Provide the (x, y) coordinate of the cell's center where the given text is located.  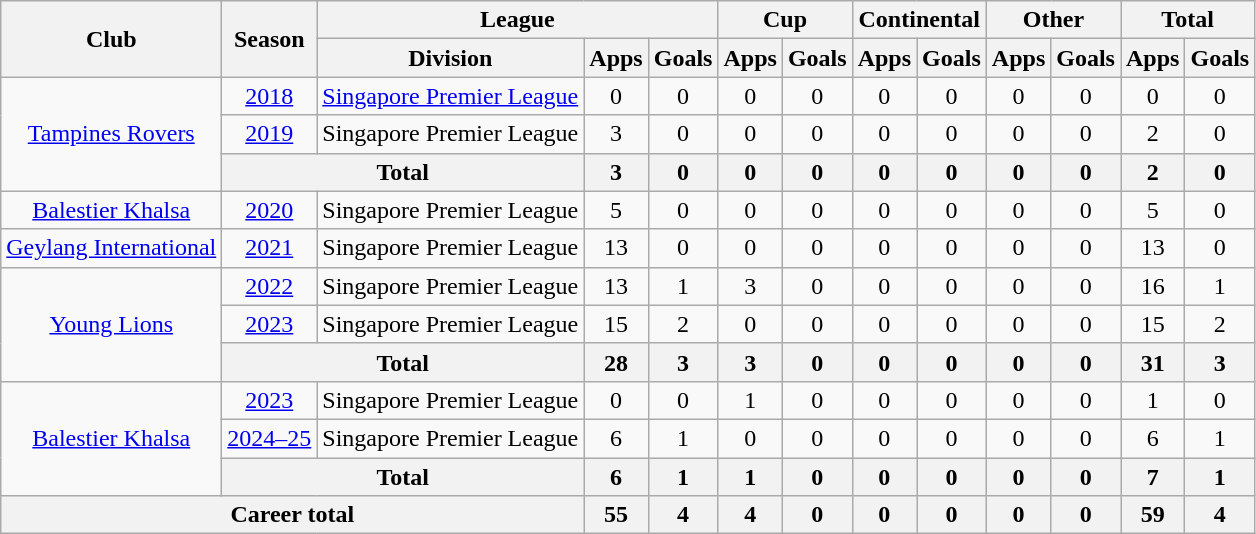
2018 (270, 96)
2024–25 (270, 438)
Other (1053, 20)
League (518, 20)
2021 (270, 248)
Young Lions (112, 324)
Club (112, 39)
55 (616, 515)
2020 (270, 210)
31 (1152, 362)
Cup (785, 20)
Season (270, 39)
28 (616, 362)
7 (1152, 477)
Division (450, 58)
16 (1152, 286)
59 (1152, 515)
2019 (270, 134)
Continental (919, 20)
Tampines Rovers (112, 134)
Career total (292, 515)
2022 (270, 286)
Geylang International (112, 248)
